Detect which cell encompasses the target text, then output its [x, y] center coordinate. 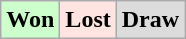
Won [30, 20]
Draw [150, 20]
Lost [88, 20]
